Return [x, y] of the center of cell containing provided text 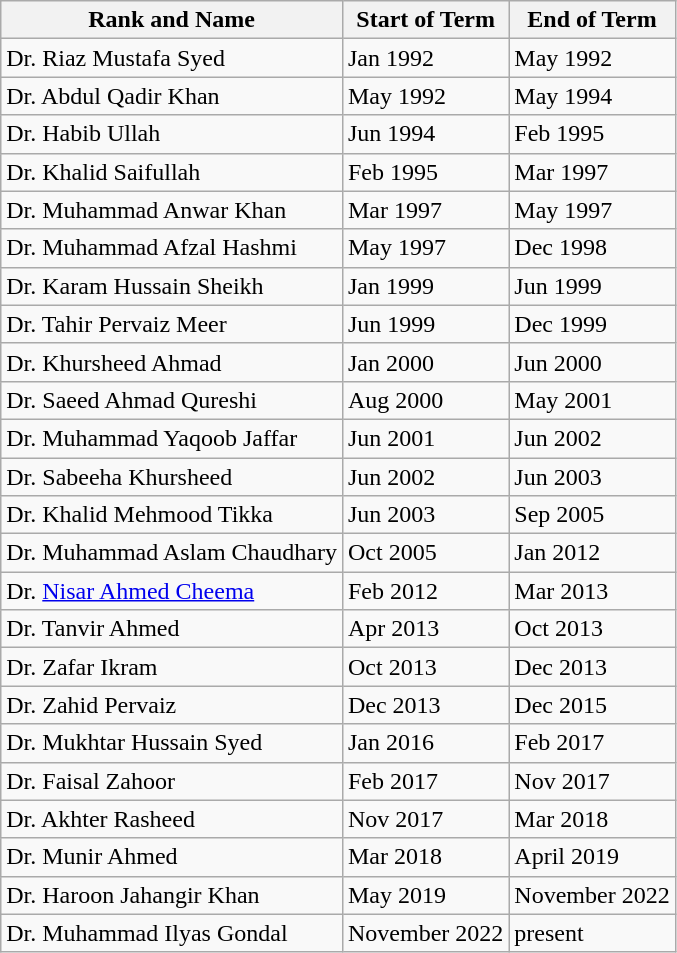
Jan 1999 [425, 286]
Sep 2005 [592, 515]
Dr. Zafar Ikram [172, 667]
Dr. Sabeeha Khursheed [172, 477]
Dr. Mukhtar Hussain Syed [172, 743]
Jan 2000 [425, 362]
Dr. Muhammad Aslam Chaudhary [172, 553]
Dr. Nisar Ahmed Cheema [172, 591]
Dr. Haroon Jahangir Khan [172, 895]
Jan 1992 [425, 58]
Dr. Abdul Qadir Khan [172, 96]
Dr. Khalid Mehmood Tikka [172, 515]
Dr. Muhammad Ilyas Gondal [172, 933]
Aug 2000 [425, 400]
Jun 2000 [592, 362]
Jun 1994 [425, 134]
May 1994 [592, 96]
Dr. Khursheed Ahmad [172, 362]
present [592, 933]
Dr. Faisal Zahoor [172, 781]
Jan 2012 [592, 553]
Dr. Muhammad Yaqoob Jaffar [172, 438]
Jun 2001 [425, 438]
Mar 2013 [592, 591]
Dr. Muhammad Anwar Khan [172, 210]
April 2019 [592, 857]
Dr. Muhammad Afzal Hashmi [172, 248]
Dr. Saeed Ahmad Qureshi [172, 400]
Dr. Tanvir Ahmed [172, 629]
Rank and Name [172, 20]
Apr 2013 [425, 629]
Dr. Munir Ahmed [172, 857]
Start of Term [425, 20]
Oct 2005 [425, 553]
Jan 2016 [425, 743]
Dr. Tahir Pervaiz Meer [172, 324]
Feb 2012 [425, 591]
Dec 1999 [592, 324]
End of Term [592, 20]
Dec 2015 [592, 705]
Dr. Riaz Mustafa Syed [172, 58]
Dr. Habib Ullah [172, 134]
Dec 1998 [592, 248]
Dr. Zahid Pervaiz [172, 705]
May 2001 [592, 400]
Dr. Akhter Rasheed [172, 819]
Dr. Khalid Saifullah [172, 172]
Dr. Karam Hussain Sheikh [172, 286]
May 2019 [425, 895]
